Provide the [X, Y] coordinate of the cell's center where the given text is located.  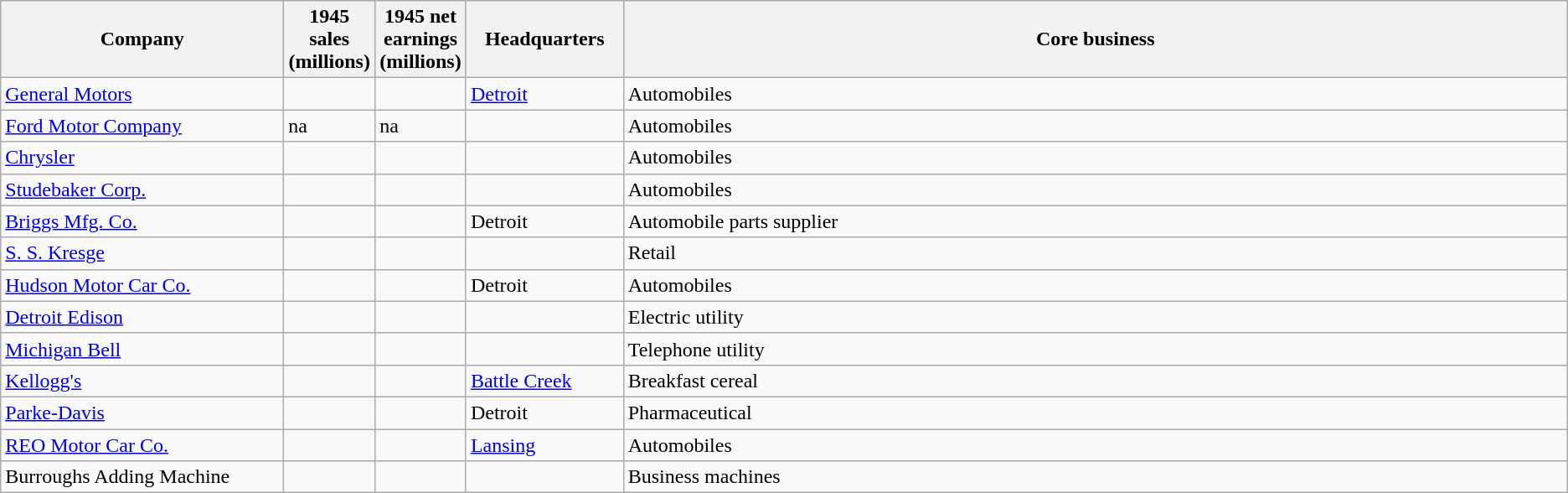
Lansing [544, 445]
Parke-Davis [142, 413]
Hudson Motor Car Co. [142, 285]
Chrysler [142, 158]
Electric utility [1096, 317]
1945 sales (millions) [330, 39]
Core business [1096, 39]
Telephone utility [1096, 349]
Business machines [1096, 477]
Burroughs Adding Machine [142, 477]
Headquarters [544, 39]
Battle Creek [544, 381]
Breakfast cereal [1096, 381]
REO Motor Car Co. [142, 445]
Detroit Edison [142, 317]
1945 net earnings (millions) [420, 39]
Retail [1096, 253]
Company [142, 39]
Ford Motor Company [142, 126]
Michigan Bell [142, 349]
General Motors [142, 94]
Briggs Mfg. Co. [142, 221]
S. S. Kresge [142, 253]
Automobile parts supplier [1096, 221]
Pharmaceutical [1096, 413]
Kellogg's [142, 381]
Studebaker Corp. [142, 189]
